Detect which cell encompasses the target text, then output its [x, y] center coordinate. 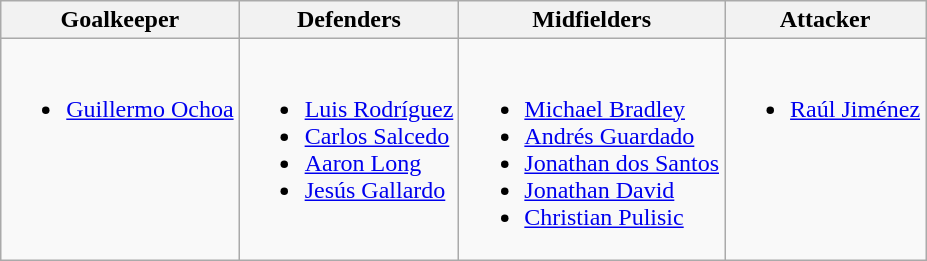
Raúl Jiménez [826, 150]
Midfielders [592, 20]
Michael Bradley Andrés Guardado Jonathan dos Santos Jonathan David Christian Pulisic [592, 150]
Defenders [349, 20]
Luis Rodríguez Carlos Salcedo Aaron Long Jesús Gallardo [349, 150]
Attacker [826, 20]
Guillermo Ochoa [120, 150]
Goalkeeper [120, 20]
